Locate the cell with the specified text and output its (x, y) center coordinate. 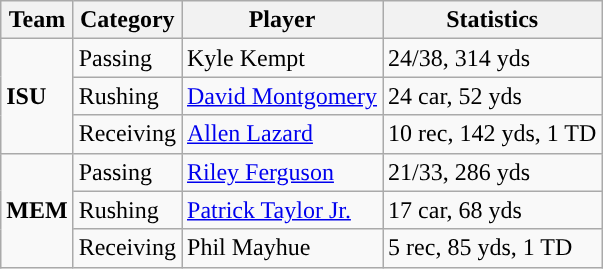
Allen Lazard (282, 134)
ISU (37, 96)
Team (37, 20)
Phil Mayhue (282, 248)
Statistics (492, 20)
24/38, 314 yds (492, 58)
Player (282, 20)
21/33, 286 yds (492, 172)
MEM (37, 210)
Patrick Taylor Jr. (282, 210)
Kyle Kempt (282, 58)
David Montgomery (282, 96)
17 car, 68 yds (492, 210)
5 rec, 85 yds, 1 TD (492, 248)
Riley Ferguson (282, 172)
Category (127, 20)
10 rec, 142 yds, 1 TD (492, 134)
24 car, 52 yds (492, 96)
